Find where the given text appears and provide that cell's center as [X, Y] coordinate. 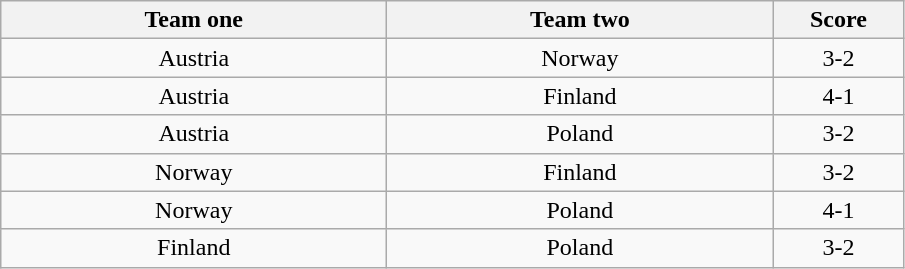
Team one [194, 20]
Score [838, 20]
Team two [580, 20]
